Capture the cell that displays the provided text and extract its [X, Y] central coordinate. 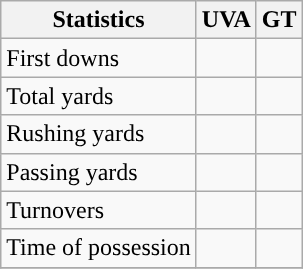
Statistics [99, 20]
Turnovers [99, 210]
UVA [226, 20]
First downs [99, 58]
Passing yards [99, 172]
Total yards [99, 96]
GT [279, 20]
Rushing yards [99, 134]
Time of possession [99, 248]
